Extract the [X, Y] coordinate from the center of the cell holding the provided text.  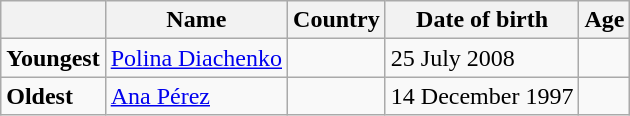
14 December 1997 [482, 96]
25 July 2008 [482, 58]
Youngest [53, 58]
Name [196, 20]
Age [604, 20]
Ana Pérez [196, 96]
Polina Diachenko [196, 58]
Date of birth [482, 20]
Country [337, 20]
Oldest [53, 96]
